Identify which cell holds the provided text, then report its [x, y] central coordinate. 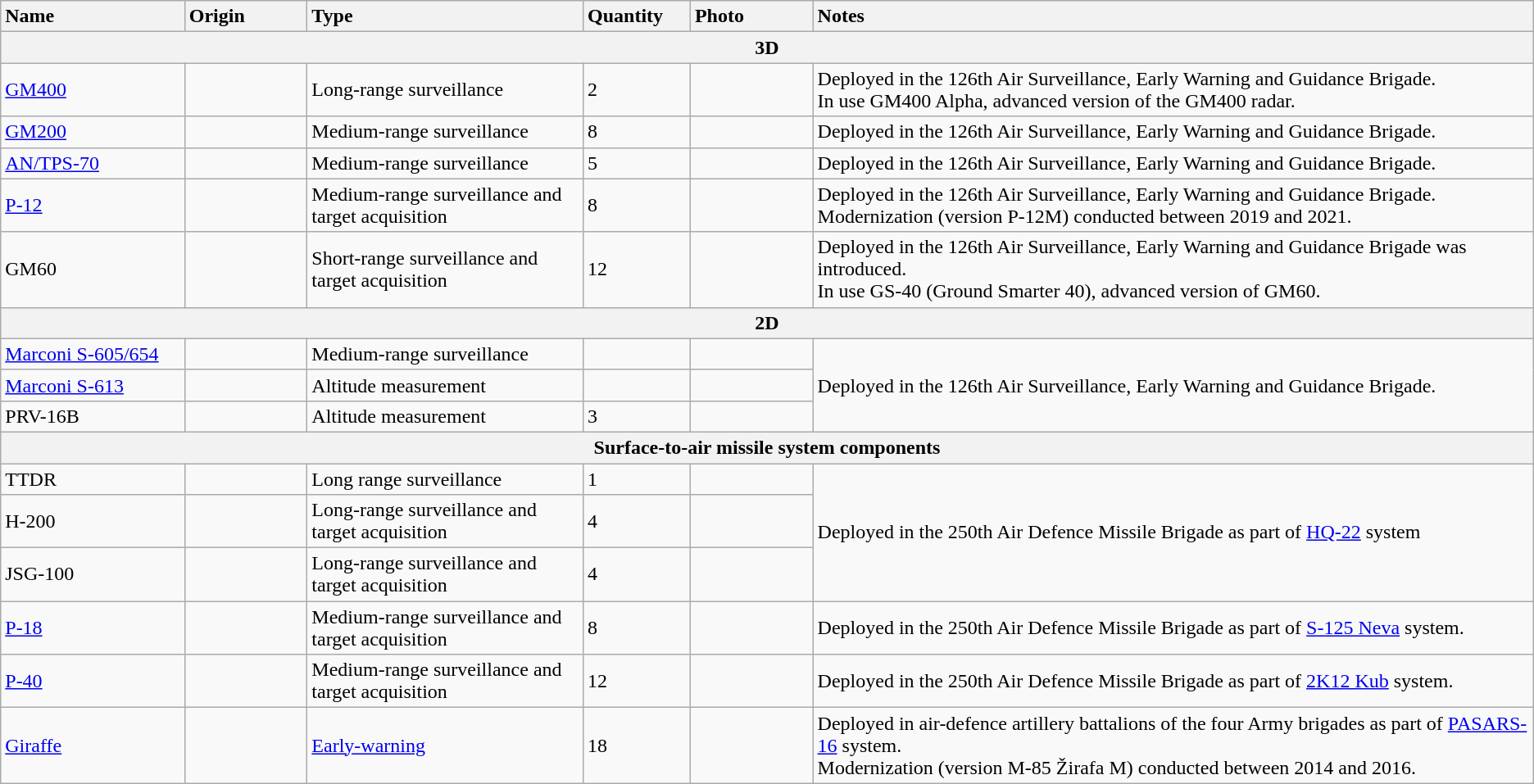
Short-range surveillance and target acquisition [446, 270]
JSG-100 [93, 575]
1 [636, 479]
Notes [1173, 16]
Deployed in the 126th Air Surveillance, Early Warning and Guidance Brigade.Modernization (version P-12M) conducted between 2019 and 2021. [1173, 205]
P-18 [93, 628]
Marconi S-605/654 [93, 354]
Name [93, 16]
18 [636, 745]
Origin [246, 16]
Long-range surveillance [446, 90]
Type [446, 16]
GM400 [93, 90]
P-12 [93, 205]
Quantity [636, 16]
Early-warning [446, 745]
5 [636, 163]
3 [636, 416]
GM60 [93, 270]
TTDR [93, 479]
Marconi S-613 [93, 385]
H-200 [93, 521]
Deployed in the 126th Air Surveillance, Early Warning and Guidance Brigade was introduced.In use GS-40 (Ground Smarter 40), advanced version of GM60. [1173, 270]
Deployed in the 126th Air Surveillance, Early Warning and Guidance Brigade.In use GM400 Alpha, advanced version of the GM400 radar. [1173, 90]
P-40 [93, 682]
Deployed in the 250th Air Defence Missile Brigade as part of S-125 Neva system. [1173, 628]
2 [636, 90]
Deployed in the 250th Air Defence Missile Brigade as part of HQ-22 system [1173, 532]
Deployed in the 250th Air Defence Missile Brigade as part of 2K12 Kub system. [1173, 682]
3D [767, 48]
Long range surveillance [446, 479]
Giraffe [93, 745]
Photo [751, 16]
AN/TPS-70 [93, 163]
GM200 [93, 132]
Surface-to-air missile system components [767, 447]
2D [767, 323]
PRV-16B [93, 416]
